Return [x, y] of the center of cell containing provided text 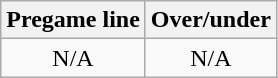
Pregame line [74, 20]
Over/under [210, 20]
